Output the (X, Y) coordinate of the center of the cell containing the given text.  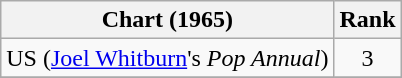
US (Joel Whitburn's Pop Annual) (168, 58)
Chart (1965) (168, 20)
3 (368, 58)
Rank (368, 20)
